Output the (X, Y) coordinate of the center of the cell containing the given text.  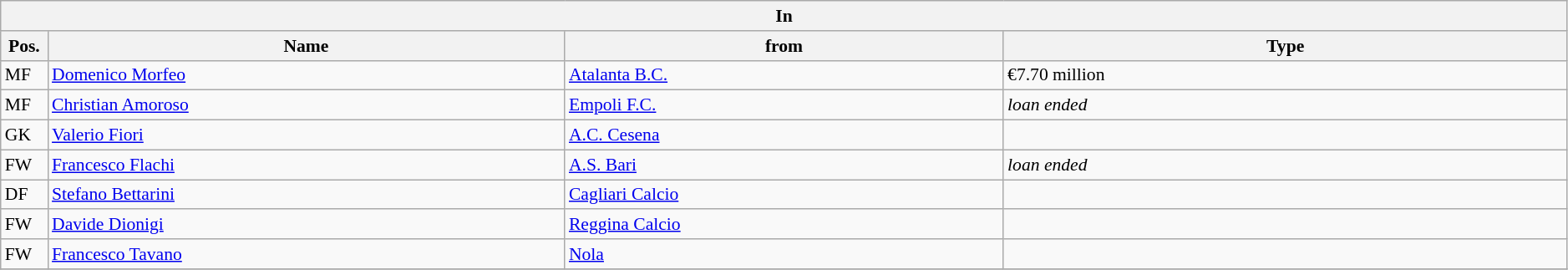
GK (24, 135)
Domenico Morfeo (306, 75)
Stefano Bettarini (306, 195)
Christian Amoroso (306, 105)
A.C. Cesena (784, 135)
Nola (784, 254)
Davide Dionigi (306, 225)
Valerio Fiori (306, 135)
Francesco Tavano (306, 254)
DF (24, 195)
Francesco Flachi (306, 165)
€7.70 million (1285, 75)
Type (1285, 46)
Cagliari Calcio (784, 195)
Reggina Calcio (784, 225)
from (784, 46)
Pos. (24, 46)
A.S. Bari (784, 165)
Name (306, 46)
Atalanta B.C. (784, 75)
In (784, 16)
Empoli F.C. (784, 105)
